Find where the given text appears and provide that cell's center as [x, y] coordinate. 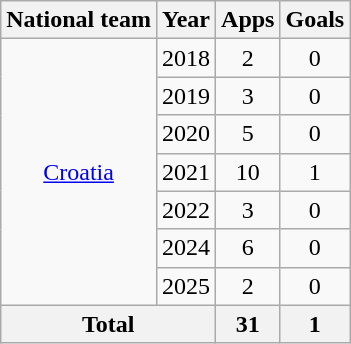
2022 [186, 210]
2018 [186, 58]
2020 [186, 134]
6 [248, 248]
2021 [186, 172]
2025 [186, 286]
2019 [186, 96]
Apps [248, 20]
Croatia [79, 172]
5 [248, 134]
Goals [315, 20]
National team [79, 20]
31 [248, 324]
2024 [186, 248]
Total [108, 324]
Year [186, 20]
10 [248, 172]
